Find where the given text appears and provide that cell's center as [x, y] coordinate. 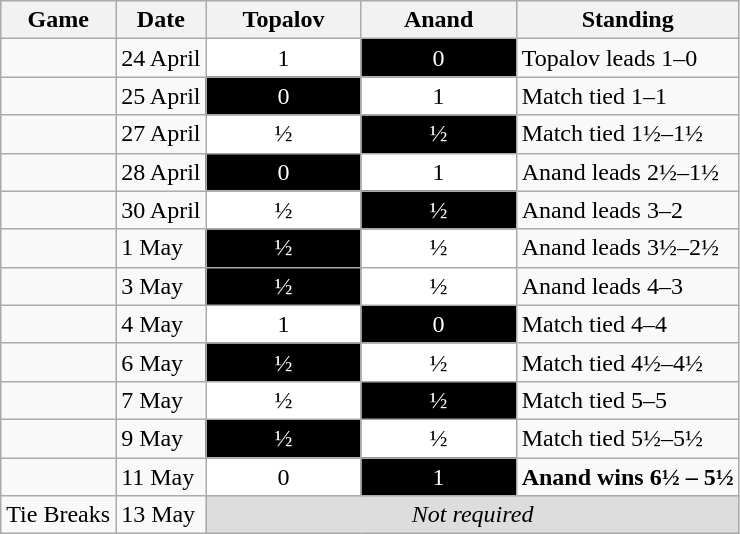
Topalov [284, 20]
Topalov leads 1–0 [628, 58]
1 May [161, 248]
Game [58, 20]
Anand leads 2½–1½ [628, 172]
Anand leads 4–3 [628, 286]
Anand wins 6½ – 5½ [628, 477]
Tie Breaks [58, 515]
Date [161, 20]
Anand [438, 20]
Match tied 1–1 [628, 96]
Match tied 5½–5½ [628, 438]
11 May [161, 477]
4 May [161, 324]
9 May [161, 438]
7 May [161, 400]
25 April [161, 96]
Anand leads 3½–2½ [628, 248]
6 May [161, 362]
Standing [628, 20]
27 April [161, 134]
Not required [472, 515]
3 May [161, 286]
Match tied 1½–1½ [628, 134]
30 April [161, 210]
Match tied 4–4 [628, 324]
28 April [161, 172]
Match tied 4½–4½ [628, 362]
Anand leads 3–2 [628, 210]
Match tied 5–5 [628, 400]
24 April [161, 58]
13 May [161, 515]
